For the text-containing cell, return its midpoint in (x, y) coordinate format. 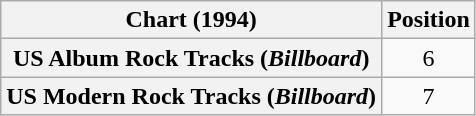
Chart (1994) (192, 20)
Position (429, 20)
US Modern Rock Tracks (Billboard) (192, 96)
US Album Rock Tracks (Billboard) (192, 58)
7 (429, 96)
6 (429, 58)
